Extract the [x, y] coordinate from the center of the cell holding the provided text.  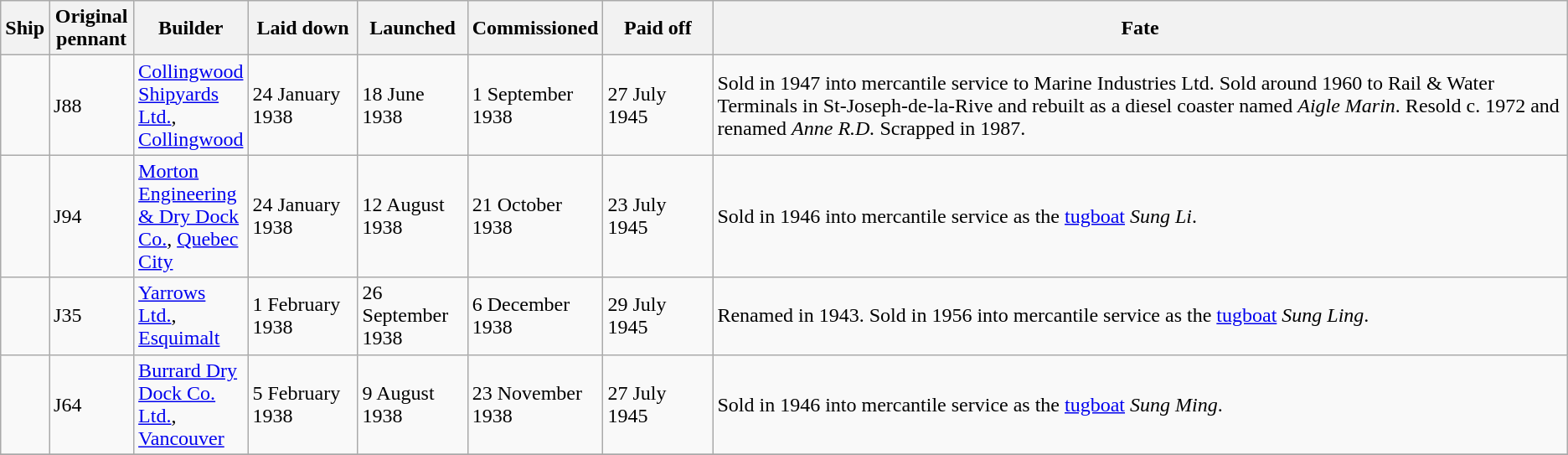
Builder [191, 28]
18 June 1938 [412, 106]
Launched [412, 28]
21 October 1938 [535, 216]
J88 [92, 106]
Sold in 1946 into mercantile service as the tugboat Sung Ming. [1140, 404]
Sold in 1946 into mercantile service as the tugboat Sung Li. [1140, 216]
Yarrows Ltd., Esquimalt [191, 316]
Original pennant [92, 28]
23 November 1938 [535, 404]
26 September 1938 [412, 316]
Renamed in 1943. Sold in 1956 into mercantile service as the tugboat Sung Ling. [1140, 316]
Fate [1140, 28]
23 July 1945 [658, 216]
Commissioned [535, 28]
Morton Engineering & Dry Dock Co., Quebec City [191, 216]
1 September 1938 [535, 106]
J35 [92, 316]
Collingwood Shipyards Ltd., Collingwood [191, 106]
29 July 1945 [658, 316]
J64 [92, 404]
12 August 1938 [412, 216]
9 August 1938 [412, 404]
Laid down [303, 28]
5 February 1938 [303, 404]
1 February 1938 [303, 316]
6 December 1938 [535, 316]
Burrard Dry Dock Co. Ltd., Vancouver [191, 404]
J94 [92, 216]
Paid off [658, 28]
Ship [25, 28]
